Capture the cell that displays the provided text and extract its [X, Y] central coordinate. 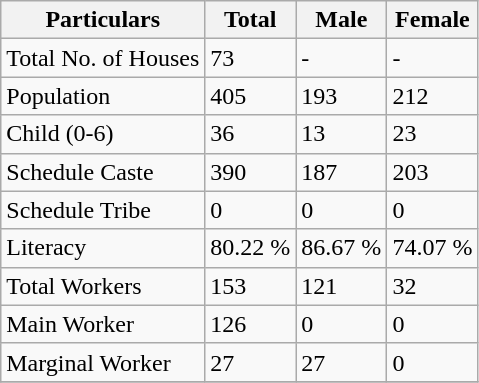
Literacy [103, 248]
Male [342, 20]
80.22 % [250, 248]
Particulars [103, 20]
121 [342, 286]
187 [342, 172]
13 [342, 134]
73 [250, 58]
Marginal Worker [103, 362]
32 [432, 286]
153 [250, 286]
212 [432, 96]
126 [250, 324]
203 [432, 172]
Total No. of Houses [103, 58]
74.07 % [432, 248]
23 [432, 134]
Total Workers [103, 286]
Main Worker [103, 324]
Schedule Tribe [103, 210]
Schedule Caste [103, 172]
Total [250, 20]
390 [250, 172]
193 [342, 96]
405 [250, 96]
Child (0-6) [103, 134]
Female [432, 20]
86.67 % [342, 248]
Population [103, 96]
36 [250, 134]
